Locate the cell with the specified text and output its (X, Y) center coordinate. 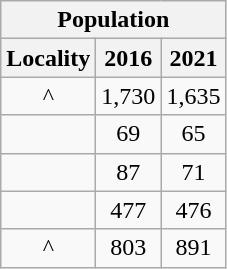
477 (128, 210)
Locality (48, 58)
803 (128, 248)
71 (194, 172)
Population (114, 20)
1,635 (194, 96)
476 (194, 210)
1,730 (128, 96)
69 (128, 134)
891 (194, 248)
2021 (194, 58)
2016 (128, 58)
65 (194, 134)
87 (128, 172)
